For the text-containing cell, return its midpoint in [X, Y] coordinate format. 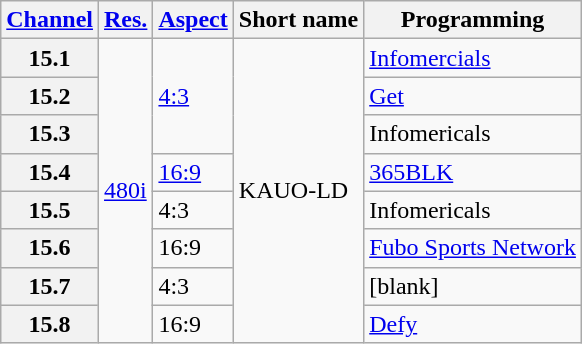
Programming [473, 20]
KAUO-LD [298, 191]
Get [473, 96]
15.2 [50, 96]
15.8 [50, 324]
Res. [126, 20]
15.4 [50, 172]
Short name [298, 20]
15.3 [50, 134]
Fubo Sports Network [473, 248]
365BLK [473, 172]
15.6 [50, 248]
[blank] [473, 286]
15.5 [50, 210]
Aspect [193, 20]
15.7 [50, 286]
Channel [50, 20]
Infomercials [473, 58]
480i [126, 191]
15.1 [50, 58]
Defy [473, 324]
